For the text-containing cell, return its midpoint in (X, Y) coordinate format. 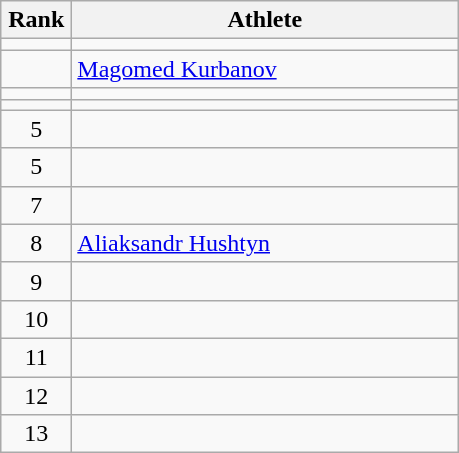
Magomed Kurbanov (265, 69)
9 (36, 281)
12 (36, 395)
10 (36, 319)
7 (36, 205)
11 (36, 357)
Athlete (265, 20)
Rank (36, 20)
8 (36, 243)
Aliaksandr Hushtyn (265, 243)
13 (36, 434)
